Pinpoint the cell where the given text exists, returning its [X, Y] midpoint coordinate. 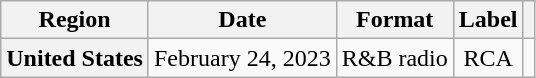
Label [488, 20]
Region [75, 20]
United States [75, 58]
RCA [488, 58]
February 24, 2023 [242, 58]
Format [394, 20]
Date [242, 20]
R&B radio [394, 58]
